Return (x, y) of the center of cell containing provided text 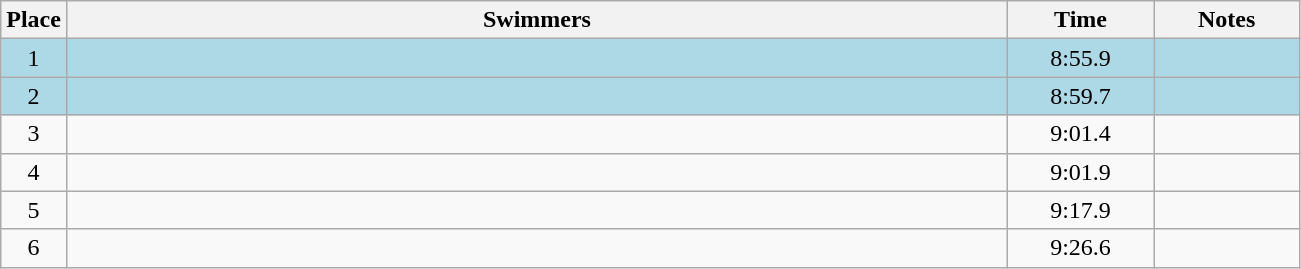
Place (34, 20)
Notes (1227, 20)
3 (34, 134)
2 (34, 96)
9:17.9 (1081, 210)
9:26.6 (1081, 248)
6 (34, 248)
8:59.7 (1081, 96)
4 (34, 172)
8:55.9 (1081, 58)
Time (1081, 20)
Swimmers (536, 20)
9:01.4 (1081, 134)
5 (34, 210)
1 (34, 58)
9:01.9 (1081, 172)
